Determine the [X, Y] coordinate at the center of the cell enclosing the given text.  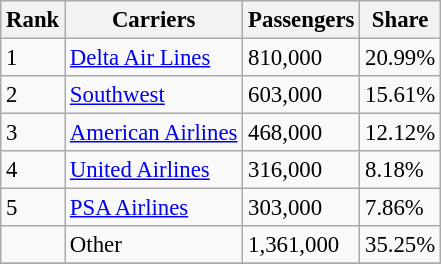
Carriers [154, 20]
Southwest [154, 95]
1,361,000 [302, 245]
PSA Airlines [154, 208]
American Airlines [154, 133]
7.86% [400, 208]
Delta Air Lines [154, 58]
3 [33, 133]
12.12% [400, 133]
35.25% [400, 245]
1 [33, 58]
15.61% [400, 95]
468,000 [302, 133]
8.18% [400, 170]
810,000 [302, 58]
20.99% [400, 58]
316,000 [302, 170]
2 [33, 95]
4 [33, 170]
Share [400, 20]
Rank [33, 20]
Passengers [302, 20]
United Airlines [154, 170]
Other [154, 245]
603,000 [302, 95]
303,000 [302, 208]
5 [33, 208]
